Return [x, y] of the center of cell containing provided text 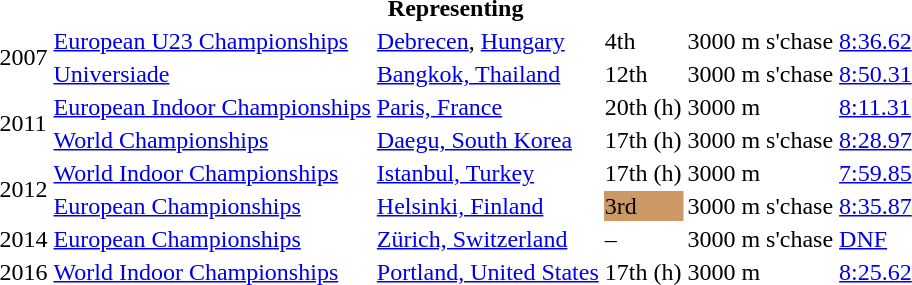
European U23 Championships [212, 41]
Bangkok, Thailand [488, 74]
Zürich, Switzerland [488, 239]
Debrecen, Hungary [488, 41]
European Indoor Championships [212, 107]
World Indoor Championships [212, 173]
Istanbul, Turkey [488, 173]
12th [643, 74]
Paris, France [488, 107]
Universiade [212, 74]
– [643, 239]
World Championships [212, 140]
3rd [643, 206]
Helsinki, Finland [488, 206]
Daegu, South Korea [488, 140]
4th [643, 41]
20th (h) [643, 107]
